Pinpoint the cell where the given text exists, returning its [x, y] midpoint coordinate. 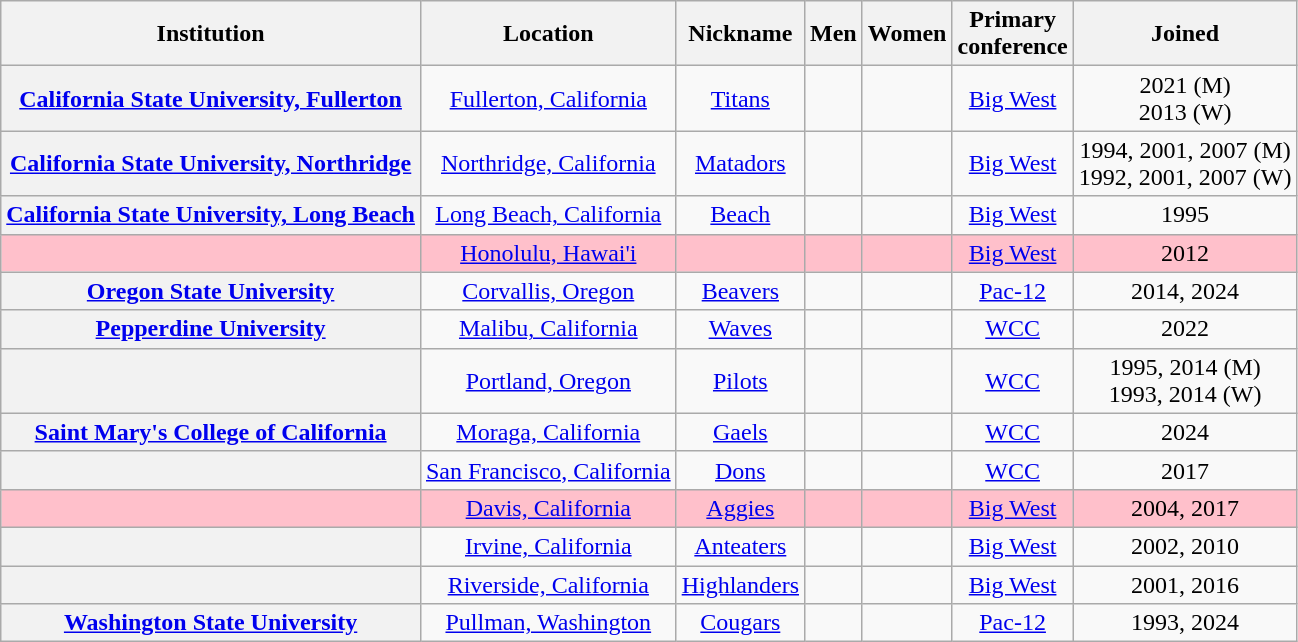
Pilots [740, 380]
Waves [740, 329]
Nickname [740, 34]
Men [834, 34]
2012 [1185, 253]
Institution [211, 34]
Cougars [740, 623]
Washington State University [211, 623]
Matadors [740, 164]
Beach [740, 215]
Anteaters [740, 546]
2021 (M)2013 (W) [1185, 98]
Corvallis, Oregon [548, 291]
Honolulu, Hawai'i [548, 253]
2001, 2016 [1185, 585]
Primaryconference [1012, 34]
Pullman, Washington [548, 623]
California State University, Fullerton [211, 98]
Joined [1185, 34]
Davis, California [548, 508]
Moraga, California [548, 432]
Highlanders [740, 585]
2002, 2010 [1185, 546]
1995, 2014 (M)1993, 2014 (W) [1185, 380]
2022 [1185, 329]
Women [907, 34]
2004, 2017 [1185, 508]
1995 [1185, 215]
Oregon State University [211, 291]
Riverside, California [548, 585]
Fullerton, California [548, 98]
Long Beach, California [548, 215]
2024 [1185, 432]
Titans [740, 98]
2017 [1185, 470]
Saint Mary's College of California [211, 432]
Dons [740, 470]
Gaels [740, 432]
2014, 2024 [1185, 291]
Northridge, California [548, 164]
1993, 2024 [1185, 623]
California State University, Northridge [211, 164]
1994, 2001, 2007 (M)1992, 2001, 2007 (W) [1185, 164]
Malibu, California [548, 329]
Irvine, California [548, 546]
Pepperdine University [211, 329]
Location [548, 34]
San Francisco, California [548, 470]
California State University, Long Beach [211, 215]
Portland, Oregon [548, 380]
Aggies [740, 508]
Beavers [740, 291]
